For the text-containing cell, return its midpoint in [x, y] coordinate format. 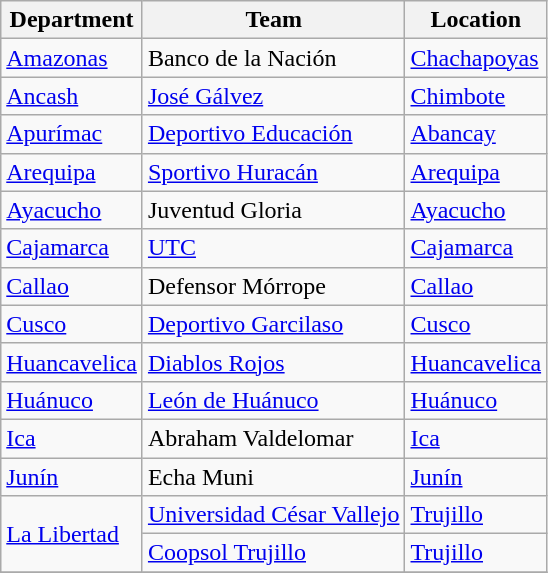
Team [274, 20]
Sportivo Huracán [274, 172]
Echa Muni [274, 477]
León de Huánuco [274, 400]
Abraham Valdelomar [274, 438]
Amazonas [72, 58]
Defensor Mórrope [274, 286]
Diablos Rojos [274, 362]
Abancay [476, 134]
Location [476, 20]
José Gálvez [274, 96]
Deportivo Garcilaso [274, 324]
La Libertad [72, 534]
Juventud Gloria [274, 210]
Banco de la Nación [274, 58]
Department [72, 20]
Deportivo Educación [274, 134]
Coopsol Trujillo [274, 553]
Ancash [72, 96]
Universidad César Vallejo [274, 515]
Apurímac [72, 134]
Chimbote [476, 96]
Chachapoyas [476, 58]
UTC [274, 248]
